Extract the (x, y) coordinate from the center of the cell holding the provided text.  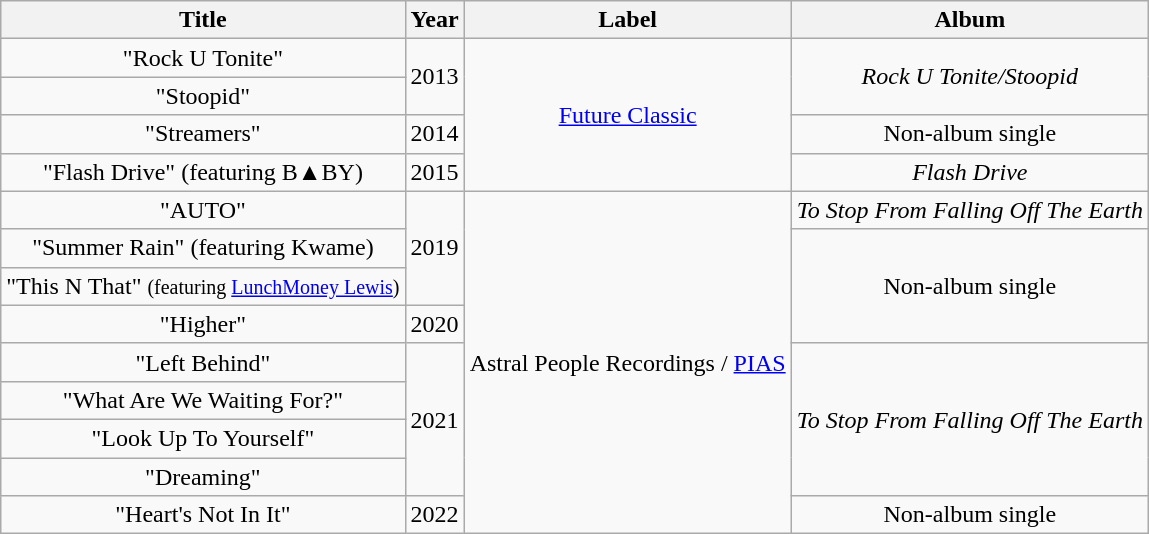
2022 (434, 515)
Future Classic (628, 115)
"Flash Drive" (featuring B▲BY) (203, 172)
2013 (434, 77)
Title (203, 20)
2015 (434, 172)
"Summer Rain" (featuring Kwame) (203, 248)
"Higher" (203, 324)
Year (434, 20)
"Left Behind" (203, 362)
Flash Drive (970, 172)
"Stoopid" (203, 96)
"This N That" (featuring LunchMoney Lewis) (203, 286)
"Rock U Tonite" (203, 58)
2020 (434, 324)
Album (970, 20)
Rock U Tonite/Stoopid (970, 77)
"Heart's Not In It" (203, 515)
Astral People Recordings / PIAS (628, 362)
2014 (434, 134)
"Streamers" (203, 134)
"Look Up To Yourself" (203, 438)
2021 (434, 419)
"Dreaming" (203, 477)
"AUTO" (203, 210)
2019 (434, 248)
"What Are We Waiting For?" (203, 400)
Label (628, 20)
